Provide the [x, y] coordinate of the cell's center where the given text is located.  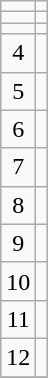
10 [18, 281]
9 [18, 243]
11 [18, 319]
6 [18, 129]
5 [18, 91]
4 [18, 53]
12 [18, 357]
8 [18, 205]
7 [18, 167]
